From the cell containing the given text, extract its center point as [x, y] coordinate. 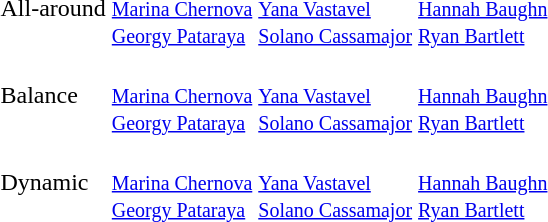
Marina ChernovaGeorgy Pataraya [182, 95]
Yana VastavelSolano Cassamajor [336, 95]
